Detect which cell encompasses the target text, then output its (x, y) center coordinate. 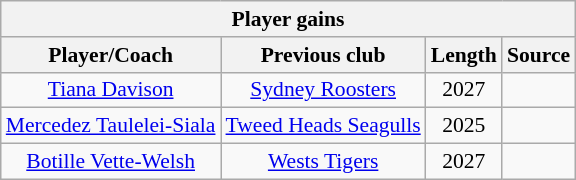
Tiana Davison (111, 90)
2025 (464, 126)
Player gains (288, 19)
Botille Vette-Welsh (111, 162)
Length (464, 55)
Player/Coach (111, 55)
Mercedez Taulelei-Siala (111, 126)
Source (538, 55)
Wests Tigers (324, 162)
Previous club (324, 55)
Tweed Heads Seagulls (324, 126)
Sydney Roosters (324, 90)
